Detect which cell encompasses the target text, then output its [x, y] center coordinate. 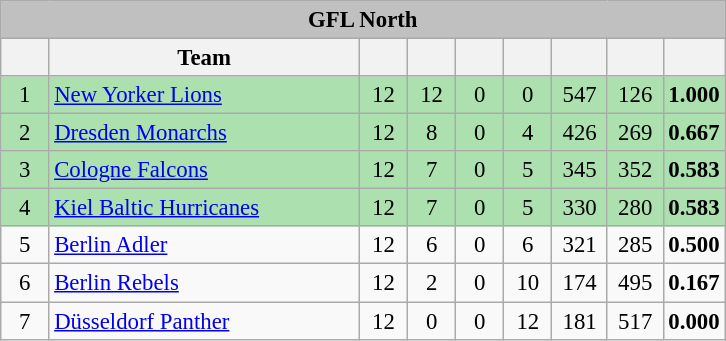
285 [635, 245]
426 [580, 133]
Düsseldorf Panther [204, 321]
174 [580, 283]
330 [580, 208]
8 [432, 133]
Berlin Adler [204, 245]
New Yorker Lions [204, 95]
0.000 [694, 321]
Berlin Rebels [204, 283]
517 [635, 321]
10 [528, 283]
345 [580, 170]
0.667 [694, 133]
GFL North [363, 20]
Cologne Falcons [204, 170]
Dresden Monarchs [204, 133]
Team [204, 58]
1.000 [694, 95]
181 [580, 321]
547 [580, 95]
495 [635, 283]
321 [580, 245]
280 [635, 208]
126 [635, 95]
Kiel Baltic Hurricanes [204, 208]
352 [635, 170]
269 [635, 133]
1 [25, 95]
0.500 [694, 245]
0.167 [694, 283]
3 [25, 170]
